Search for the cell housing the specified text and yield its [x, y] center coordinate. 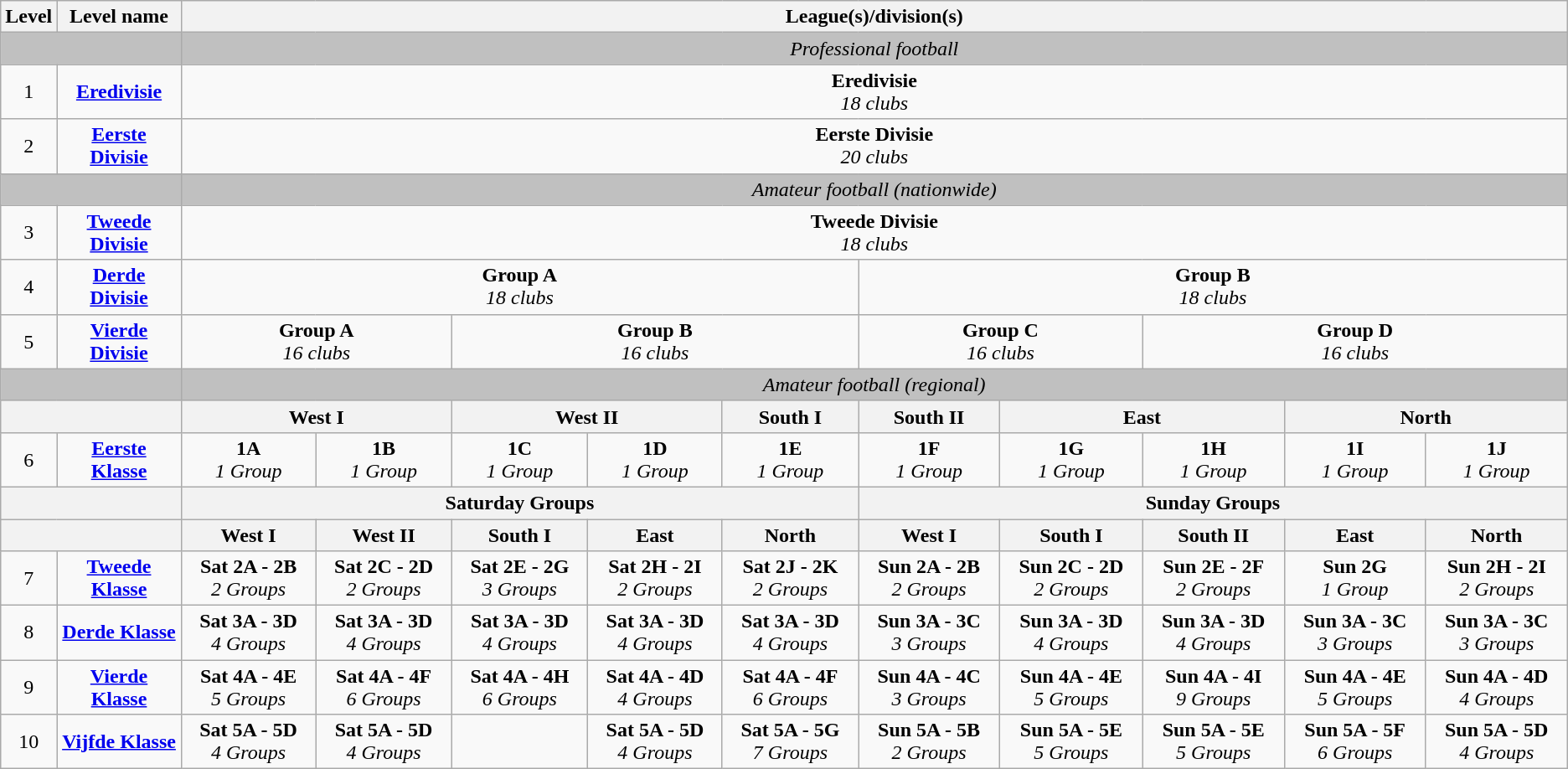
Sun 2C - 2D2 Groups [1072, 578]
8 [28, 633]
Derde Divisie [119, 286]
Sat 4A - 4E5 Groups [248, 687]
Group A16 clubs [317, 342]
Tweede Klasse [119, 578]
1A1 Group [248, 459]
1G1 Group [1072, 459]
Sat 2H - 2I2 Groups [655, 578]
Sat 4A - 4D4 Groups [655, 687]
4 [28, 286]
Professional football [874, 49]
Vierde Divisie [119, 342]
1H1 Group [1213, 459]
Saturday Groups [519, 503]
Sun 2H - 2I2 Groups [1496, 578]
Sun 4A - 4I9 Groups [1213, 687]
Vierde Klasse [119, 687]
Eredivisie18 clubs [874, 92]
1F1 Group [930, 459]
1I1 Group [1355, 459]
1D1 Group [655, 459]
Sat 2A - 2B2 Groups [248, 578]
Derde Klasse [119, 633]
5 [28, 342]
Group B18 clubs [1213, 286]
Tweede Divisie [119, 233]
1J1 Group [1496, 459]
Sun 5A - 5D4 Groups [1496, 742]
Sun 4A - 4C3 Groups [930, 687]
6 [28, 459]
1C1 Group [519, 459]
Amateur football (nationwide) [874, 189]
Group D16 clubs [1355, 342]
Group B16 clubs [655, 342]
1 [28, 92]
Sat 5A - 5G7 Groups [790, 742]
Sat 2J - 2K2 Groups [790, 578]
10 [28, 742]
Group A18 clubs [519, 286]
Sat 2E - 2G3 Groups [519, 578]
Sun 5A - 5F6 Groups [1355, 742]
9 [28, 687]
Vijfde Klasse [119, 742]
Sun 2E - 2F2 Groups [1213, 578]
Sun 4A - 4D4 Groups [1496, 687]
1B1 Group [384, 459]
7 [28, 578]
1E1 Group [790, 459]
Sun 2G1 Group [1355, 578]
Sat 4A - 4H6 Groups [519, 687]
Eerste Klasse [119, 459]
Level name [119, 17]
Level [28, 17]
3 [28, 233]
Eerste Divisie20 clubs [874, 146]
Eerste Divisie [119, 146]
Sun 5A - 5B2 Groups [930, 742]
Sunday Groups [1213, 503]
2 [28, 146]
Sat 2C - 2D2 Groups [384, 578]
Eredivisie [119, 92]
Amateur football (regional) [874, 384]
Group C16 clubs [1001, 342]
Tweede Divisie18 clubs [874, 233]
League(s)/division(s) [874, 17]
Sun 2A - 2B2 Groups [930, 578]
